Capture the cell that displays the provided text and extract its (x, y) central coordinate. 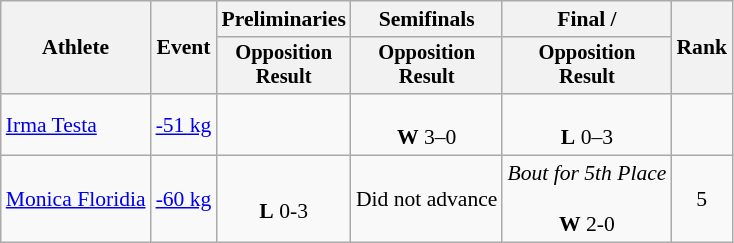
Monica Floridia (76, 200)
5 (702, 200)
Semifinals (427, 19)
L 0-3 (283, 200)
Did not advance (427, 200)
Preliminaries (283, 19)
-51 kg (184, 124)
L 0–3 (586, 124)
Bout for 5th Place W 2-0 (586, 200)
Final / (586, 19)
-60 kg (184, 200)
Rank (702, 48)
Irma Testa (76, 124)
Event (184, 48)
W 3–0 (427, 124)
Athlete (76, 48)
